Determine the [x, y] coordinate at the center of the cell enclosing the given text.  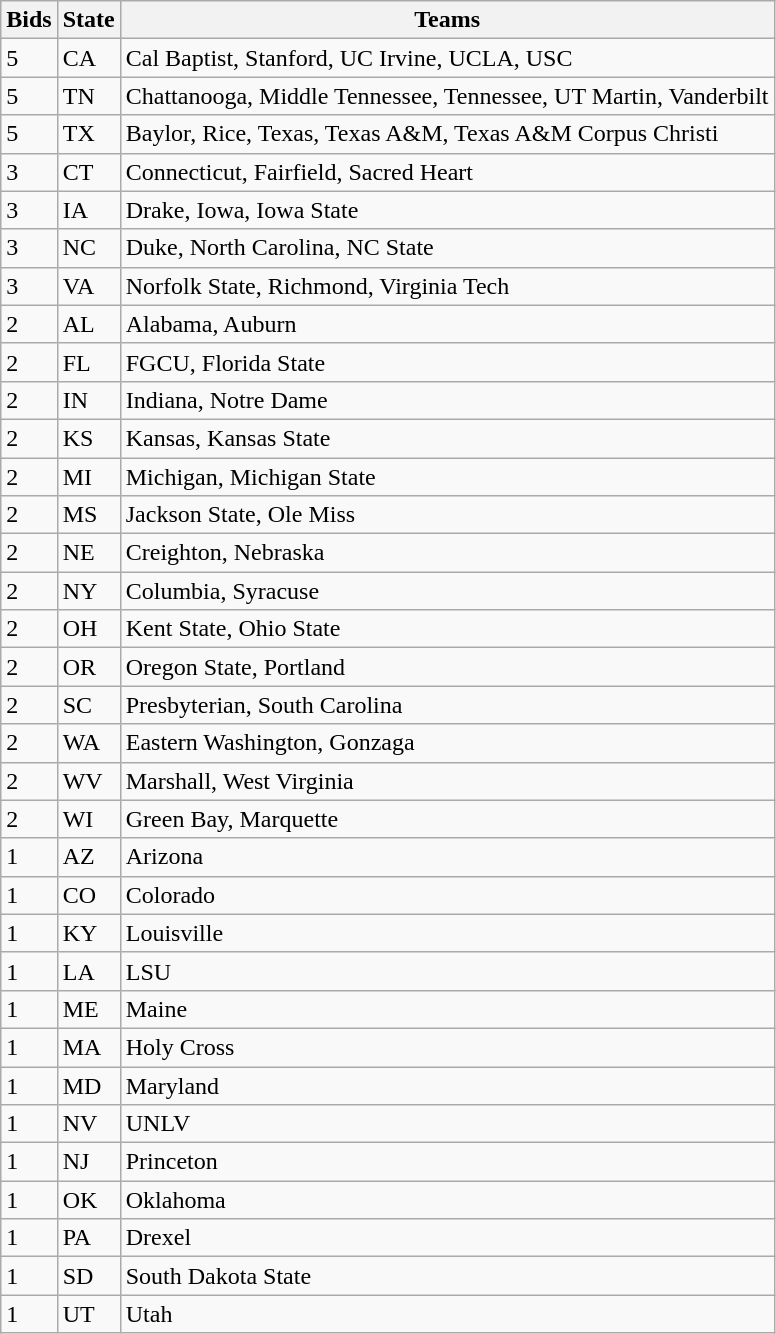
FGCU, Florida State [447, 362]
Maryland [447, 1085]
NV [88, 1124]
Oregon State, Portland [447, 667]
AZ [88, 857]
Colorado [447, 895]
Louisville [447, 933]
Baylor, Rice, Texas, Texas A&M, Texas A&M Corpus Christi [447, 134]
Cal Baptist, Stanford, UC Irvine, UCLA, USC [447, 58]
Alabama, Auburn [447, 324]
TN [88, 96]
IN [88, 400]
Drexel [447, 1238]
Drake, Iowa, Iowa State [447, 210]
Chattanooga, Middle Tennessee, Tennessee, UT Martin, Vanderbilt [447, 96]
WI [88, 819]
Maine [447, 1009]
FL [88, 362]
AL [88, 324]
Creighton, Nebraska [447, 553]
CO [88, 895]
IA [88, 210]
Connecticut, Fairfield, Sacred Heart [447, 172]
TX [88, 134]
MI [88, 477]
Indiana, Notre Dame [447, 400]
Princeton [447, 1162]
Utah [447, 1314]
Bids [29, 20]
LSU [447, 971]
Columbia, Syracuse [447, 591]
Kent State, Ohio State [447, 629]
CA [88, 58]
SD [88, 1276]
Arizona [447, 857]
MS [88, 515]
PA [88, 1238]
NE [88, 553]
Teams [447, 20]
Jackson State, Ole Miss [447, 515]
KS [88, 438]
NC [88, 248]
Green Bay, Marquette [447, 819]
OR [88, 667]
NJ [88, 1162]
Holy Cross [447, 1047]
VA [88, 286]
OH [88, 629]
Duke, North Carolina, NC State [447, 248]
ME [88, 1009]
Eastern Washington, Gonzaga [447, 743]
MD [88, 1085]
Norfolk State, Richmond, Virginia Tech [447, 286]
Presbyterian, South Carolina [447, 705]
LA [88, 971]
Kansas, Kansas State [447, 438]
MA [88, 1047]
KY [88, 933]
Oklahoma [447, 1200]
Michigan, Michigan State [447, 477]
SC [88, 705]
NY [88, 591]
UNLV [447, 1124]
WV [88, 781]
South Dakota State [447, 1276]
CT [88, 172]
Marshall, West Virginia [447, 781]
State [88, 20]
UT [88, 1314]
WA [88, 743]
OK [88, 1200]
